Return [X, Y] of the center of cell containing provided text 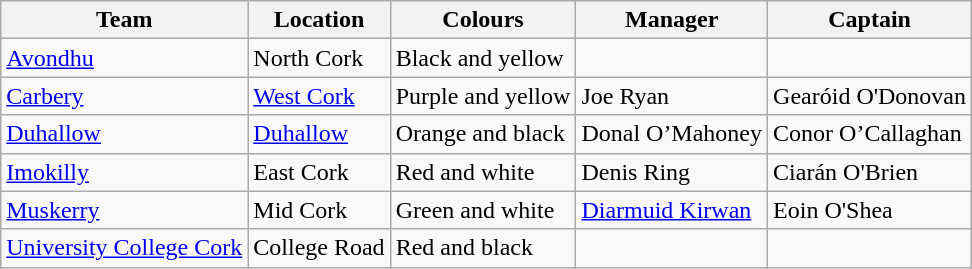
Colours [483, 20]
College Road [319, 248]
Avondhu [124, 58]
West Cork [319, 96]
Denis Ring [672, 172]
Red and black [483, 248]
Team [124, 20]
Orange and black [483, 134]
Muskerry [124, 210]
Red and white [483, 172]
Donal O’Mahoney [672, 134]
Mid Cork [319, 210]
Green and white [483, 210]
Carbery [124, 96]
Manager [672, 20]
Imokilly [124, 172]
Diarmuid Kirwan [672, 210]
Eoin O'Shea [870, 210]
Black and yellow [483, 58]
University College Cork [124, 248]
Location [319, 20]
Purple and yellow [483, 96]
North Cork [319, 58]
Captain [870, 20]
Gearóid O'Donovan [870, 96]
Ciarán O'Brien [870, 172]
East Cork [319, 172]
Conor O’Callaghan [870, 134]
Joe Ryan [672, 96]
